Search for the cell housing the specified text and yield its (X, Y) center coordinate. 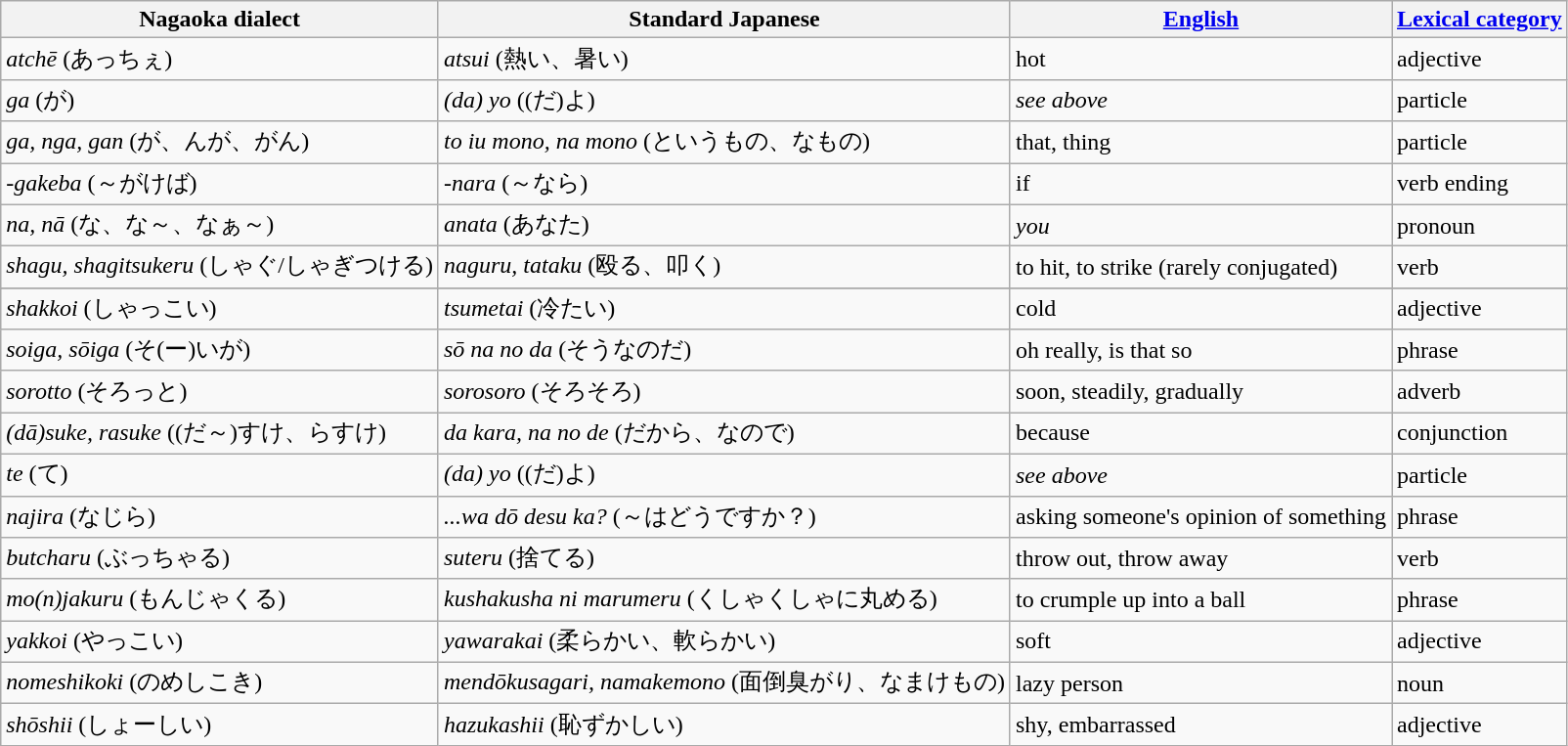
adverb (1480, 391)
-gakeba (～がけば) (220, 184)
shagu, shagitsukeru (しゃぐ/しゃぎつける) (220, 268)
soft (1200, 641)
shy, embarrassed (1200, 725)
to hit, to strike (rarely conjugated) (1200, 268)
you (1200, 225)
hot (1200, 59)
sorosoro (そろそろ) (723, 391)
shakkoi (しゃっこい) (220, 309)
-nara (～なら) (723, 184)
atsui (熱い、暑い) (723, 59)
verb ending (1480, 184)
to crumple up into a ball (1200, 600)
asking someone's opinion of something (1200, 516)
mendōkusagari, namakemono (面倒臭がり、なまけもの) (723, 682)
anata (あなた) (723, 225)
shōshii (しょーしい) (220, 725)
naguru, tataku (殴る、叩く) (723, 268)
Lexical category (1480, 20)
da kara, na no de (だから、なので) (723, 434)
hazukashii (恥ずかしい) (723, 725)
te (て) (220, 475)
sō na no da (そうなのだ) (723, 350)
butcharu (ぶっちゃる) (220, 559)
soon, steadily, gradually (1200, 391)
atchē (あっちぇ) (220, 59)
conjunction (1480, 434)
(dā)suke, rasuke ((だ～)すけ、らすけ) (220, 434)
kushakusha ni marumeru (くしゃくしゃに丸める) (723, 600)
ga, nga, gan (が、んが、がん) (220, 143)
Standard Japanese (723, 20)
to iu mono, na mono (というもの、なもの) (723, 143)
lazy person (1200, 682)
pronoun (1480, 225)
na, nā (な、な～、なぁ～) (220, 225)
nomeshikoki (のめしこき) (220, 682)
najira (なじら) (220, 516)
oh really, is that so (1200, 350)
cold (1200, 309)
ga (が) (220, 100)
Nagaoka dialect (220, 20)
noun (1480, 682)
because (1200, 434)
...wa dō desu ka? (～はどうですか？) (723, 516)
yawarakai (柔らかい、軟らかい) (723, 641)
sorotto (そろっと) (220, 391)
that, thing (1200, 143)
yakkoi (やっこい) (220, 641)
tsumetai (冷たい) (723, 309)
English (1200, 20)
throw out, throw away (1200, 559)
suteru (捨てる) (723, 559)
soiga, sōiga (そ(ー)いが) (220, 350)
if (1200, 184)
mo(n)jakuru (もんじゃくる) (220, 600)
